Provide the (X, Y) coordinate of the cell's center where the given text is located.  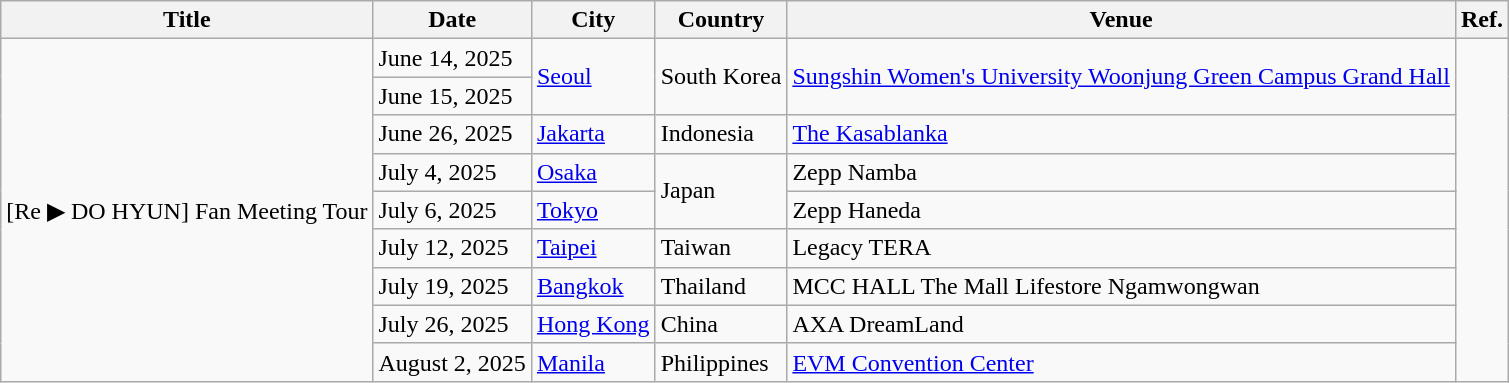
July 12, 2025 (452, 248)
Manila (593, 362)
Philippines (721, 362)
Ref. (1482, 20)
July 4, 2025 (452, 172)
Indonesia (721, 134)
Hong Kong (593, 324)
Seoul (593, 77)
Tokyo (593, 210)
South Korea (721, 77)
Zepp Namba (1122, 172)
Taiwan (721, 248)
EVM Convention Center (1122, 362)
Zepp Haneda (1122, 210)
July 6, 2025 (452, 210)
Date (452, 20)
MCC HALL The Mall Lifestore Ngamwongwan (1122, 286)
City (593, 20)
Taipei (593, 248)
Title (187, 20)
Jakarta (593, 134)
Legacy TERA (1122, 248)
Osaka (593, 172)
The Kasablanka (1122, 134)
China (721, 324)
Bangkok (593, 286)
Country (721, 20)
[Re ▶ DO HYUN] Fan Meeting Tour (187, 210)
Thailand (721, 286)
June 14, 2025 (452, 58)
Japan (721, 191)
June 26, 2025 (452, 134)
July 26, 2025 (452, 324)
Venue (1122, 20)
Sungshin Women's University Woonjung Green Campus Grand Hall (1122, 77)
June 15, 2025 (452, 96)
AXA DreamLand (1122, 324)
July 19, 2025 (452, 286)
August 2, 2025 (452, 362)
